Locate the cell with the specified text and output its (x, y) center coordinate. 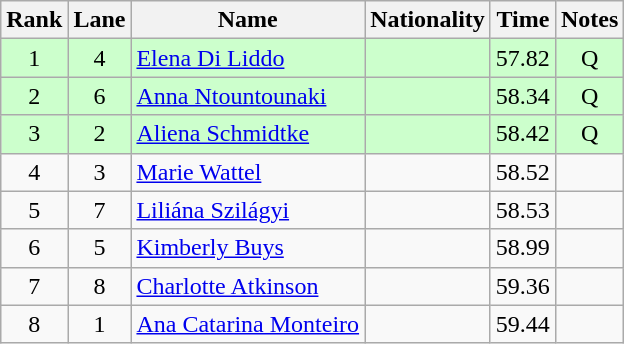
Aliena Schmidtke (248, 134)
Rank (34, 20)
Kimberly Buys (248, 248)
59.36 (522, 286)
Lane (100, 20)
Liliána Szilágyi (248, 210)
Nationality (428, 20)
59.44 (522, 324)
Name (248, 20)
58.53 (522, 210)
Marie Wattel (248, 172)
58.42 (522, 134)
Time (522, 20)
58.52 (522, 172)
57.82 (522, 58)
Ana Catarina Monteiro (248, 324)
58.34 (522, 96)
Anna Ntountounaki (248, 96)
58.99 (522, 248)
Charlotte Atkinson (248, 286)
Notes (589, 20)
Elena Di Liddo (248, 58)
